From the cell containing the given text, extract its center point as [X, Y] coordinate. 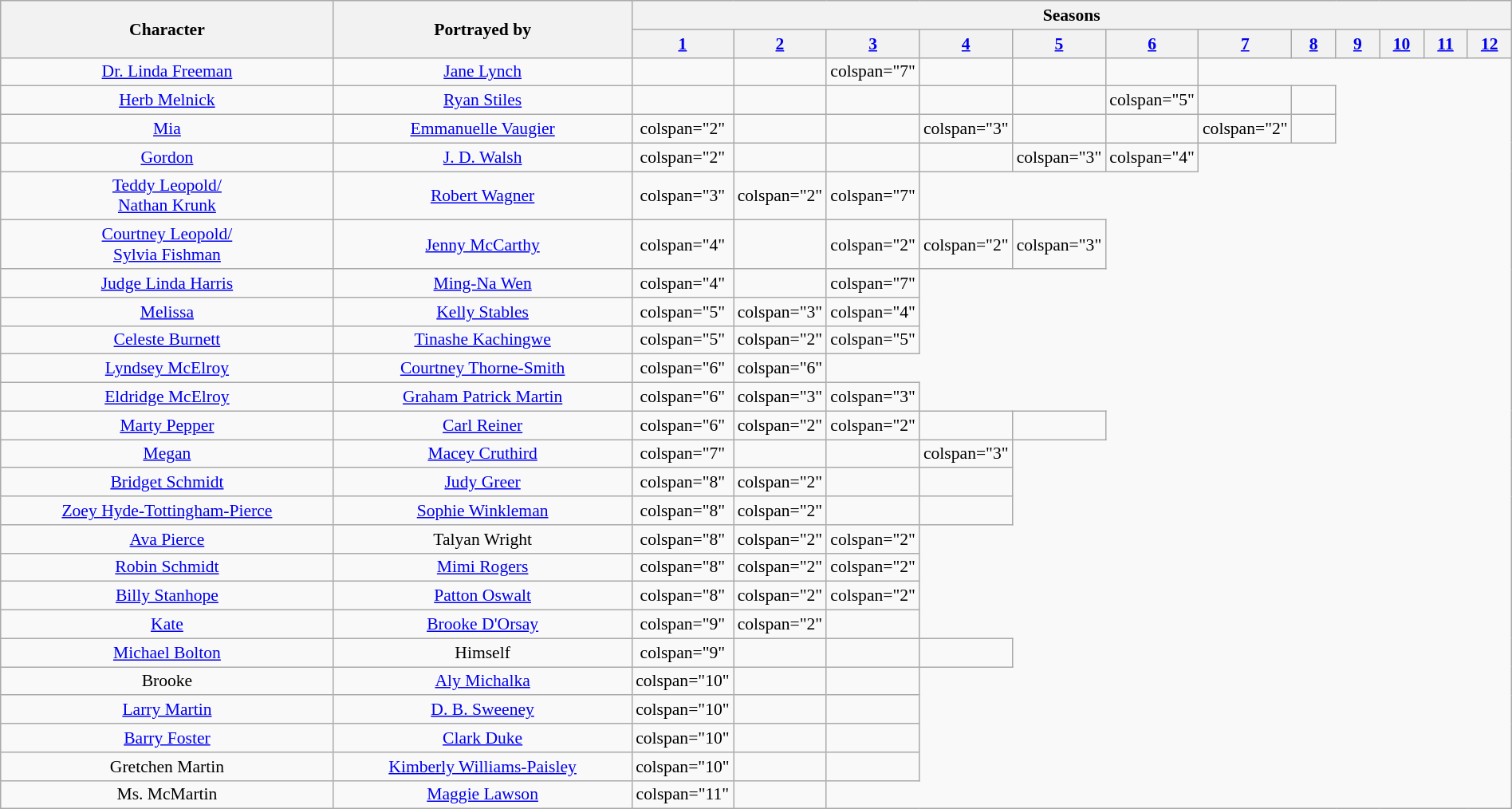
Teddy Leopold/Nathan Krunk [167, 196]
Larry Martin [167, 710]
Aly Michalka [482, 681]
Robert Wagner [482, 196]
Jane Lynch [482, 72]
Kate [167, 625]
Character [167, 29]
5 [1059, 44]
D. B. Sweeney [482, 710]
Zoey Hyde-Tottingham-Pierce [167, 511]
Sophie Winkleman [482, 511]
Melissa [167, 312]
Ava Pierce [167, 539]
Robin Schmidt [167, 567]
Maggie Lawson [482, 795]
11 [1445, 44]
10 [1402, 44]
Barry Foster [167, 738]
Gretchen Martin [167, 767]
Brooke D'Orsay [482, 625]
Graham Patrick Martin [482, 397]
Himself [482, 653]
2 [780, 44]
Kelly Stables [482, 312]
Herb Melnick [167, 101]
Marty Pepper [167, 425]
Mimi Rogers [482, 567]
Lyndsey McElroy [167, 369]
Billy Stanhope [167, 596]
Talyan Wright [482, 539]
1 [683, 44]
Jenny McCarthy [482, 244]
Macey Cruthird [482, 454]
Courtney Leopold/Sylvia Fishman [167, 244]
12 [1490, 44]
3 [872, 44]
Ming-Na Wen [482, 283]
Emmanuelle Vaugier [482, 129]
Mia [167, 129]
Brooke [167, 681]
Judge Linda Harris [167, 283]
9 [1357, 44]
6 [1152, 44]
Courtney Thorne-Smith [482, 369]
Carl Reiner [482, 425]
Bridget Schmidt [167, 483]
Judy Greer [482, 483]
7 [1246, 44]
Tinashe Kachingwe [482, 340]
Celeste Burnett [167, 340]
Michael Bolton [167, 653]
Portrayed by [482, 29]
8 [1314, 44]
Ms. McMartin [167, 795]
Gordon [167, 157]
Clark Duke [482, 738]
Ryan Stiles [482, 101]
Kimberly Williams-Paisley [482, 767]
Patton Oswalt [482, 596]
colspan="11" [683, 795]
4 [967, 44]
J. D. Walsh [482, 157]
Dr. Linda Freeman [167, 72]
Eldridge McElroy [167, 397]
Megan [167, 454]
Seasons [1072, 15]
